For the text-containing cell, return its midpoint in [x, y] coordinate format. 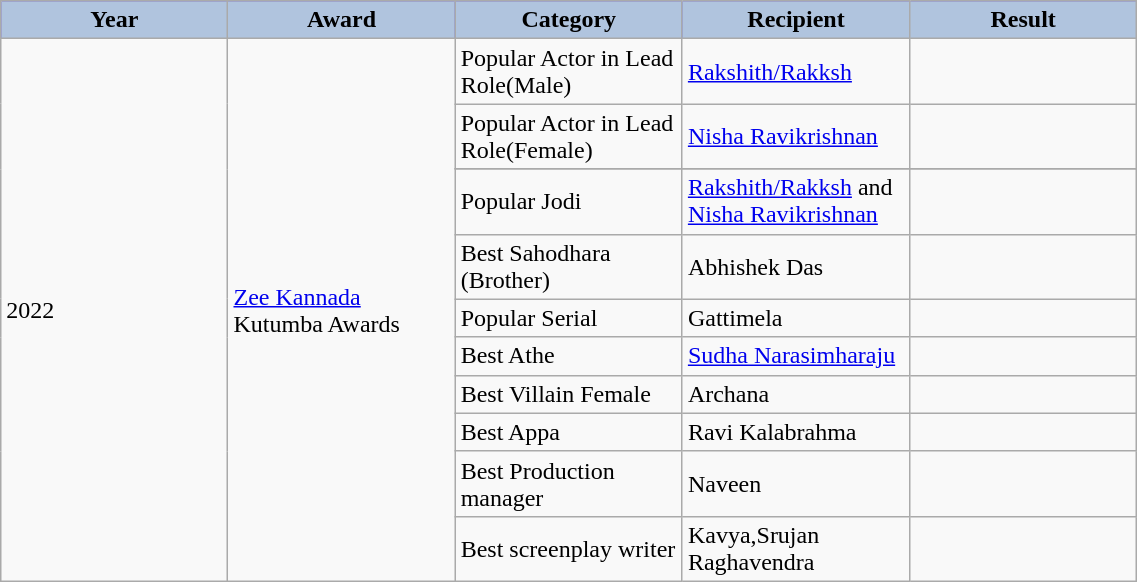
Best Athe [568, 356]
Category [568, 20]
Zee Kannada Kutumba Awards [342, 310]
Archana [796, 394]
Naveen [796, 484]
Best Villain Female [568, 394]
Rakshith/Rakksh [796, 72]
Popular Actor in Lead Role(Female) [568, 136]
Kavya,Srujan Raghavendra [796, 548]
Recipient [796, 20]
Nisha Ravikrishnan [796, 136]
Rakshith/Rakksh and Nisha Ravikrishnan [796, 202]
Best screenplay writer [568, 548]
Gattimela [796, 318]
Best Appa [568, 432]
Year [114, 20]
Ravi Kalabrahma [796, 432]
Popular Actor in Lead Role(Male) [568, 72]
Abhishek Das [796, 266]
Sudha Narasimharaju [796, 356]
Popular Serial [568, 318]
Popular Jodi [568, 202]
Award [342, 20]
2022 [114, 310]
Best Sahodhara (Brother) [568, 266]
Best Production manager [568, 484]
Result [1024, 20]
